Locate the cell with the specified text and output its (x, y) center coordinate. 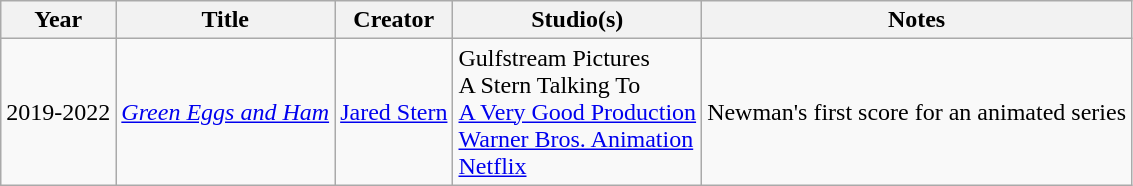
Gulfstream PicturesA Stern Talking ToA Very Good ProductionWarner Bros. AnimationNetflix (578, 112)
2019-2022 (58, 112)
Newman's first score for an animated series (917, 112)
Studio(s) (578, 20)
Year (58, 20)
Jared Stern (394, 112)
Green Eggs and Ham (226, 112)
Notes (917, 20)
Title (226, 20)
Creator (394, 20)
